Scan for the cell matching the given text and deliver its [x, y] coordinate at center. 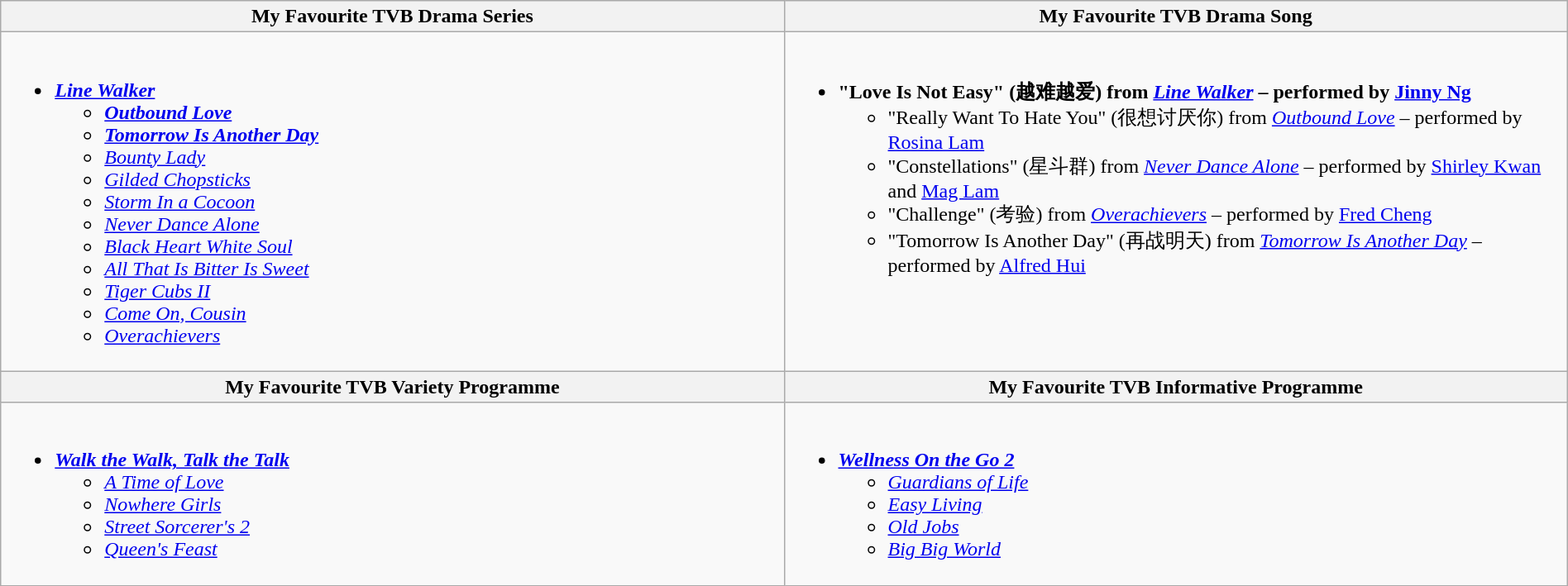
My Favourite TVB Drama Series [392, 17]
My Favourite TVB Drama Song [1176, 17]
My Favourite TVB Variety Programme [392, 387]
My Favourite TVB Informative Programme [1176, 387]
Wellness On the Go 2Guardians of LifeEasy LivingOld JobsBig Big World [1176, 494]
Walk the Walk, Talk the TalkA Time of LoveNowhere GirlsStreet Sorcerer's 2Queen's Feast [392, 494]
